Find where the given text appears and provide that cell's center as (X, Y) coordinate. 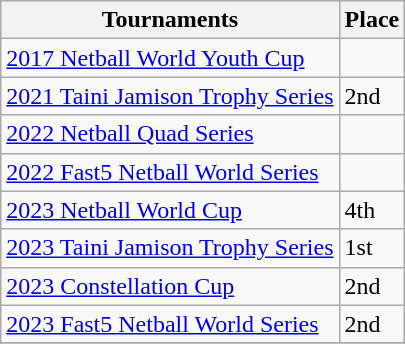
2023 Constellation Cup (170, 286)
2023 Fast5 Netball World Series (170, 324)
1st (372, 248)
Tournaments (170, 20)
4th (372, 210)
Place (372, 20)
2021 Taini Jamison Trophy Series (170, 96)
2022 Netball Quad Series (170, 134)
2023 Netball World Cup (170, 210)
2017 Netball World Youth Cup (170, 58)
2023 Taini Jamison Trophy Series (170, 248)
2022 Fast5 Netball World Series (170, 172)
